Return [x, y] of the center of cell containing provided text 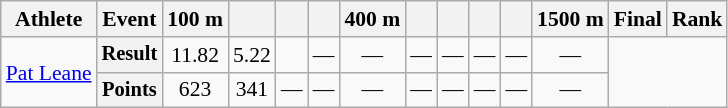
Pat Leane [49, 72]
Final [638, 19]
1500 m [570, 19]
Result [130, 55]
623 [195, 90]
100 m [195, 19]
Rank [698, 19]
341 [252, 90]
Points [130, 90]
400 m [372, 19]
11.82 [195, 55]
5.22 [252, 55]
Event [130, 19]
Athlete [49, 19]
